Return (X, Y) of the center of cell containing provided text 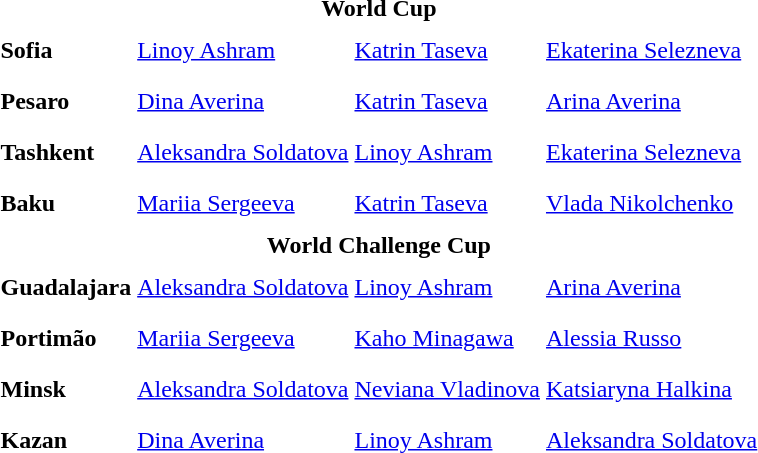
Neviana Vladinova (448, 389)
Kaho Minagawa (448, 338)
Katsiaryna Halkina (651, 389)
Alessia Russo (651, 338)
Vlada Nikolchenko (651, 203)
Dina Averina (243, 101)
